Determine the [x, y] coordinate at the center of the cell enclosing the given text.  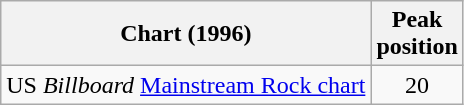
Chart (1996) [186, 34]
US Billboard Mainstream Rock chart [186, 85]
20 [417, 85]
Peakposition [417, 34]
